Capture the cell that displays the provided text and extract its [x, y] central coordinate. 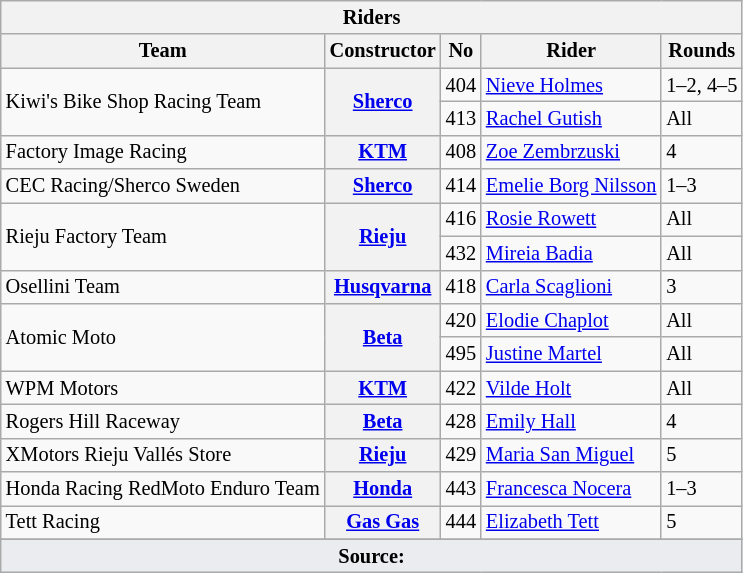
Gas Gas [383, 522]
429 [461, 455]
416 [461, 219]
Maria San Miguel [571, 455]
Justine Martel [571, 354]
Mireia Badia [571, 253]
Constructor [383, 51]
Elodie Chaplot [571, 320]
495 [461, 354]
422 [461, 388]
Atomic Moto [163, 336]
Nieve Holmes [571, 85]
Team [163, 51]
Rogers Hill Raceway [163, 421]
413 [461, 118]
XMotors Rieju Vallés Store [163, 455]
Zoe Zembrzuski [571, 152]
Rounds [702, 51]
432 [461, 253]
1–2, 4–5 [702, 85]
Honda Racing RedMoto Enduro Team [163, 489]
Factory Image Racing [163, 152]
Honda [383, 489]
Francesca Nocera [571, 489]
420 [461, 320]
Carla Scaglioni [571, 287]
Rachel Gutish [571, 118]
404 [461, 85]
444 [461, 522]
No [461, 51]
Riders [372, 17]
428 [461, 421]
Kiwi's Bike Shop Racing Team [163, 102]
414 [461, 186]
408 [461, 152]
Rieju Factory Team [163, 236]
Elizabeth Tett [571, 522]
Emelie Borg Nilsson [571, 186]
418 [461, 287]
Husqvarna [383, 287]
Tett Racing [163, 522]
3 [702, 287]
Rider [571, 51]
Rosie Rowett [571, 219]
WPM Motors [163, 388]
CEC Racing/Sherco Sweden [163, 186]
Source: [372, 556]
Emily Hall [571, 421]
Vilde Holt [571, 388]
Osellini Team [163, 287]
443 [461, 489]
